Identify which cell holds the provided text, then report its [x, y] central coordinate. 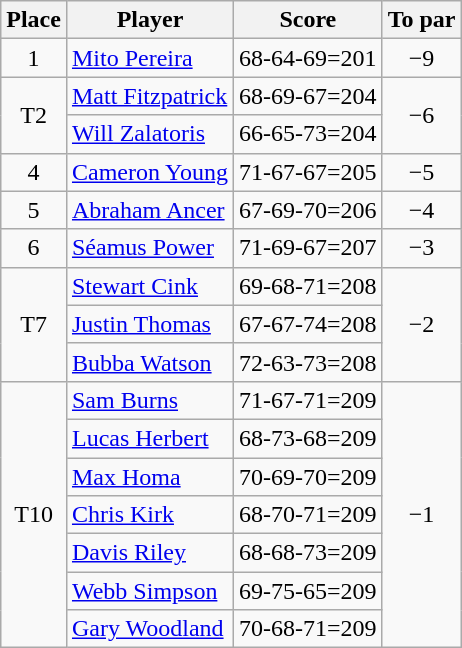
Chris Kirk [150, 515]
72-63-73=208 [308, 362]
68-73-68=209 [308, 438]
70-69-70=209 [308, 477]
67-69-70=206 [308, 210]
Abraham Ancer [150, 210]
Séamus Power [150, 248]
−2 [422, 324]
T7 [34, 324]
68-69-67=204 [308, 96]
−1 [422, 514]
68-64-69=201 [308, 58]
−9 [422, 58]
68-70-71=209 [308, 515]
71-67-71=209 [308, 400]
−4 [422, 210]
Stewart Cink [150, 286]
T2 [34, 115]
Max Homa [150, 477]
Davis Riley [150, 553]
Justin Thomas [150, 324]
66-65-73=204 [308, 134]
Score [308, 20]
Player [150, 20]
−5 [422, 172]
71-67-67=205 [308, 172]
−6 [422, 115]
Cameron Young [150, 172]
To par [422, 20]
Will Zalatoris [150, 134]
6 [34, 248]
71-69-67=207 [308, 248]
Mito Pereira [150, 58]
Place [34, 20]
68-68-73=209 [308, 553]
T10 [34, 514]
69-68-71=208 [308, 286]
Matt Fitzpatrick [150, 96]
−3 [422, 248]
Bubba Watson [150, 362]
70-68-71=209 [308, 629]
Webb Simpson [150, 591]
Sam Burns [150, 400]
1 [34, 58]
69-75-65=209 [308, 591]
5 [34, 210]
Lucas Herbert [150, 438]
4 [34, 172]
Gary Woodland [150, 629]
67-67-74=208 [308, 324]
